Find where the given text appears and provide that cell's center as (x, y) coordinate. 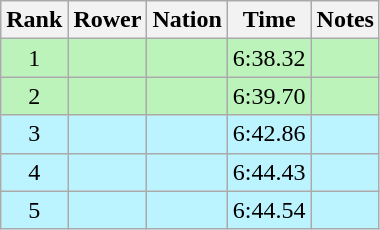
Notes (345, 20)
5 (34, 210)
Rower (108, 20)
1 (34, 58)
3 (34, 134)
Rank (34, 20)
4 (34, 172)
6:44.54 (269, 210)
Nation (187, 20)
Time (269, 20)
6:42.86 (269, 134)
6:44.43 (269, 172)
6:39.70 (269, 96)
6:38.32 (269, 58)
2 (34, 96)
